Search for the cell housing the specified text and yield its [X, Y] center coordinate. 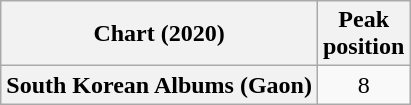
South Korean Albums (Gaon) [160, 85]
Peakposition [363, 34]
8 [363, 85]
Chart (2020) [160, 34]
